Search for the cell housing the specified text and yield its (x, y) center coordinate. 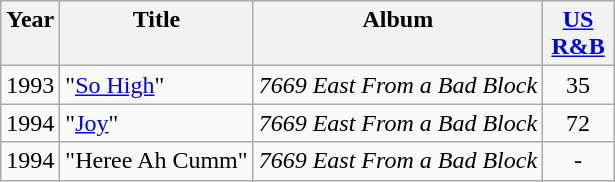
Album (398, 34)
- (578, 161)
Title (156, 34)
1993 (30, 85)
US R&B (578, 34)
"So High" (156, 85)
"Heree Ah Cumm" (156, 161)
"Joy" (156, 123)
72 (578, 123)
35 (578, 85)
Year (30, 34)
